Locate the cell with the specified text and output its (X, Y) center coordinate. 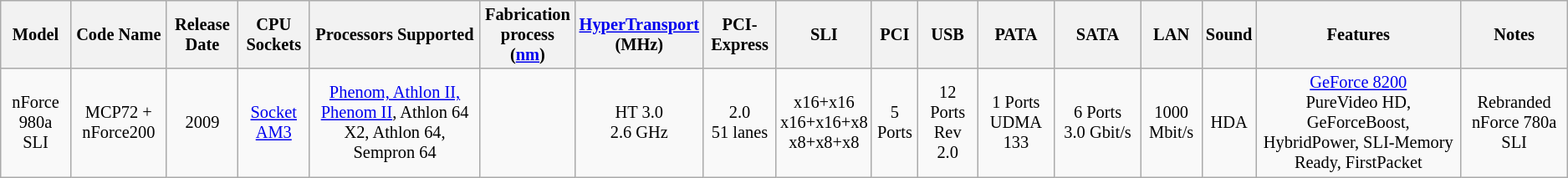
HyperTransport(MHz) (639, 34)
GeForce 8200PureVideo HD, GeForceBoost, HybridPower, SLI-Memory Ready, FirstPacket (1358, 123)
LAN (1171, 34)
HDA (1229, 123)
x16+x16x16+x16+x8x8+x8+x8 (824, 123)
Processors Supported (395, 34)
Model (36, 34)
HT 3.02.6 GHz (639, 123)
Code Name (119, 34)
1000 Mbit/s (1171, 123)
CPU Sockets (274, 34)
12 Ports Rev 2.0 (947, 123)
Release Date (202, 34)
PATA (1016, 34)
SATA (1097, 34)
1 Ports UDMA 133 (1016, 123)
PCI-Express (739, 34)
Sound (1229, 34)
MCP72 + nForce200 (119, 123)
5 Ports (895, 123)
PCI (895, 34)
USB (947, 34)
nForce 980a SLI (36, 123)
Fabricationprocess (nm) (528, 34)
Socket AM3 (274, 123)
2009 (202, 123)
6 Ports 3.0 Gbit/s (1097, 123)
Rebranded nForce 780a SLI (1514, 123)
SLI (824, 34)
Notes (1514, 34)
2.051 lanes (739, 123)
Features (1358, 34)
Phenom, Athlon II, Phenom II, Athlon 64 X2, Athlon 64, Sempron 64 (395, 123)
